Determine the [X, Y] coordinate at the center of the cell enclosing the given text.  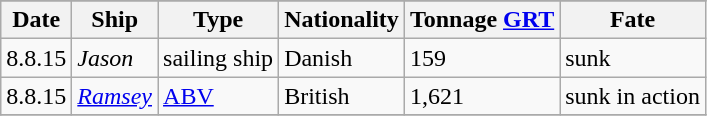
sailing ship [218, 58]
ABV [218, 96]
Ship [115, 20]
Type [218, 20]
Danish [342, 58]
159 [482, 58]
1,621 [482, 96]
Fate [633, 20]
Date [36, 20]
Jason [115, 58]
Tonnage GRT [482, 20]
British [342, 96]
sunk in action [633, 96]
Nationality [342, 20]
Ramsey [115, 96]
sunk [633, 58]
